Output the [x, y] coordinate of the center of the cell containing the given text.  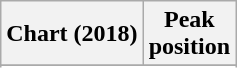
Peakposition [189, 34]
Chart (2018) [72, 34]
